Return the [X, Y] coordinate for the center point of the cell that contains the specified text.  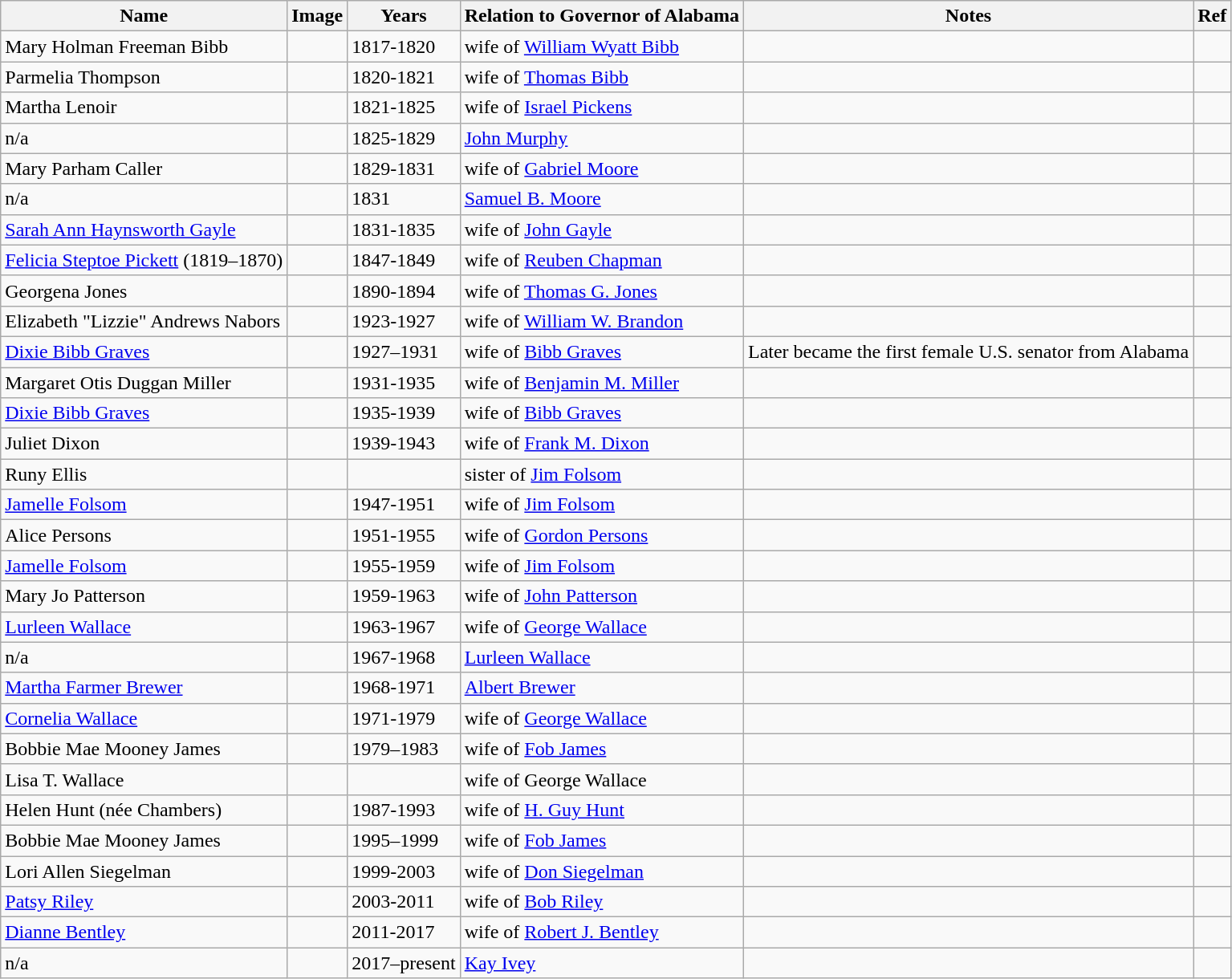
Albert Brewer [602, 688]
Helen Hunt (née Chambers) [144, 810]
Margaret Otis Duggan Miller [144, 383]
Ref [1212, 16]
wife of Gordon Persons [602, 535]
1963-1967 [404, 627]
wife of Frank M. Dixon [602, 444]
Juliet Dixon [144, 444]
1817-1820 [404, 47]
sister of Jim Folsom [602, 474]
Mary Jo Patterson [144, 596]
wife of John Patterson [602, 596]
wife of Robert J. Bentley [602, 932]
wife of William W. Brandon [602, 321]
2011-2017 [404, 932]
Runy Ellis [144, 474]
1931-1935 [404, 383]
wife of Bob Riley [602, 902]
Felicia Steptoe Pickett (1819–1870) [144, 260]
1967-1968 [404, 657]
Lisa T. Wallace [144, 779]
wife of H. Guy Hunt [602, 810]
Elizabeth "Lizzie" Andrews Nabors [144, 321]
2017–present [404, 963]
Martha Farmer Brewer [144, 688]
Relation to Governor of Alabama [602, 16]
1825-1829 [404, 138]
1939-1943 [404, 444]
1923-1927 [404, 321]
1951-1955 [404, 535]
wife of Israel Pickens [602, 108]
Name [144, 16]
wife of Don Siegelman [602, 871]
wife of Benjamin M. Miller [602, 383]
1987-1993 [404, 810]
Patsy Riley [144, 902]
1995–1999 [404, 840]
Mary Holman Freeman Bibb [144, 47]
Notes [968, 16]
2003-2011 [404, 902]
1971-1979 [404, 718]
Martha Lenoir [144, 108]
Mary Parham Caller [144, 169]
wife of Thomas G. Jones [602, 290]
1847-1849 [404, 260]
1935-1939 [404, 413]
wife of Gabriel Moore [602, 169]
1820-1821 [404, 77]
1831-1835 [404, 230]
wife of William Wyatt Bibb [602, 47]
wife of John Gayle [602, 230]
Alice Persons [144, 535]
wife of Reuben Chapman [602, 260]
1831 [404, 199]
1927–1931 [404, 351]
1959-1963 [404, 596]
Later became the first female U.S. senator from Alabama [968, 351]
1890-1894 [404, 290]
John Murphy [602, 138]
Samuel B. Moore [602, 199]
1968-1971 [404, 688]
Kay Ivey [602, 963]
Image [318, 16]
Sarah Ann Haynsworth Gayle [144, 230]
Lori Allen Siegelman [144, 871]
1979–1983 [404, 749]
Georgena Jones [144, 290]
Years [404, 16]
1955-1959 [404, 566]
Cornelia Wallace [144, 718]
Dianne Bentley [144, 932]
wife of Thomas Bibb [602, 77]
1947-1951 [404, 505]
1821-1825 [404, 108]
1829-1831 [404, 169]
1999-2003 [404, 871]
Parmelia Thompson [144, 77]
